Scan for the cell matching the given text and deliver its (X, Y) coordinate at center. 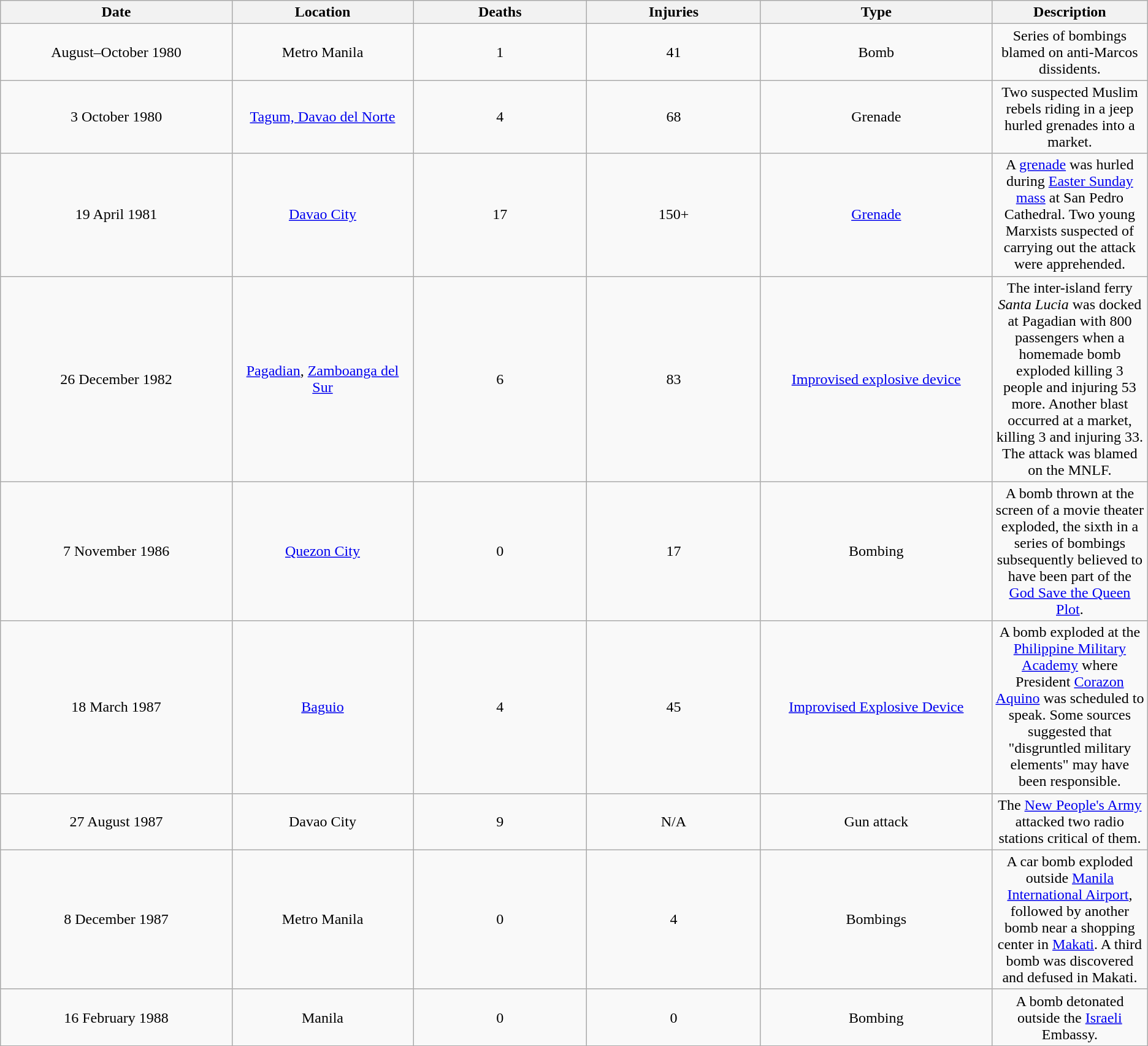
N/A (673, 821)
Description (1070, 12)
Tagum, Davao del Norte (323, 117)
Series of bombings blamed on anti-Marcos dissidents. (1070, 52)
8 December 1987 (117, 919)
A bomb detonated outside the Israeli Embassy. (1070, 1017)
Pagadian, Zamboanga del Sur (323, 379)
150+ (673, 215)
Date (117, 12)
9 (500, 821)
6 (500, 379)
Improvised Explosive Device (876, 707)
Improvised explosive device (876, 379)
Deaths (500, 12)
Injuries (673, 12)
27 August 1987 (117, 821)
68 (673, 117)
41 (673, 52)
Baguio (323, 707)
83 (673, 379)
45 (673, 707)
1 (500, 52)
18 March 1987 (117, 707)
Manila (323, 1017)
Bombings (876, 919)
The New People's Army attacked two radio stations critical of them. (1070, 821)
26 December 1982 (117, 379)
Quezon City (323, 551)
16 February 1988 (117, 1017)
Bomb (876, 52)
19 April 1981 (117, 215)
Two suspected Muslim rebels riding in a jeep hurled grenades into a market. (1070, 117)
Type (876, 12)
Gun attack (876, 821)
A grenade was hurled during Easter Sunday mass at San Pedro Cathedral. Two young Marxists suspected of carrying out the attack were apprehended. (1070, 215)
Location (323, 12)
3 October 1980 (117, 117)
August–October 1980 (117, 52)
7 November 1986 (117, 551)
